Find where the given text appears and provide that cell's center as (x, y) coordinate. 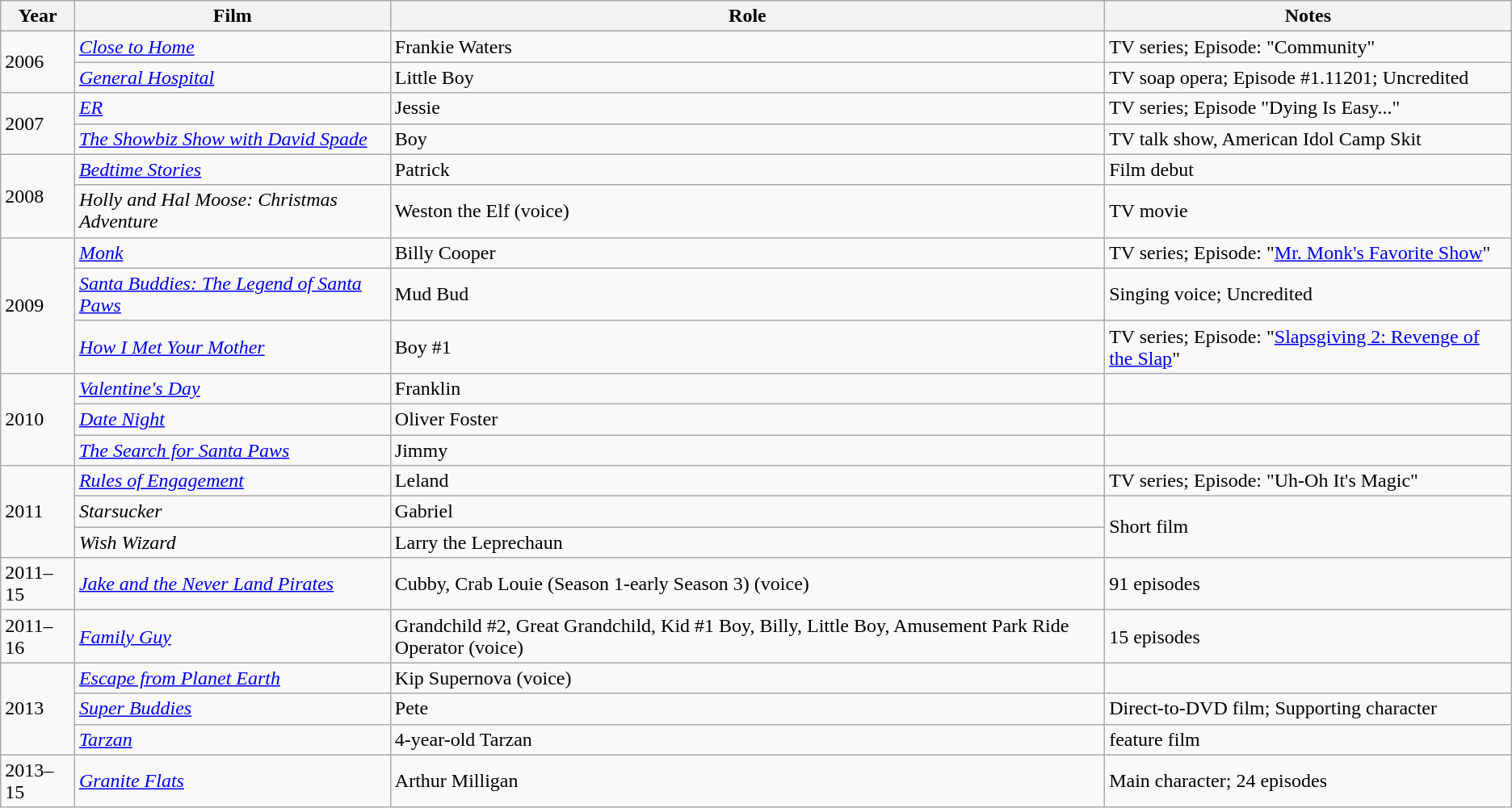
2006 (38, 62)
Santa Buddies: The Legend of Santa Paws (233, 294)
Boy #1 (747, 347)
TV series; Episode: "Uh-Oh It's Magic" (1308, 481)
Granite Flats (233, 781)
TV movie (1308, 211)
General Hospital (233, 77)
Escape from Planet Earth (233, 678)
Film debut (1308, 170)
Super Buddies (233, 709)
Year (38, 16)
Valentine's Day (233, 388)
Leland (747, 481)
TV series; Episode: "Slapsgiving 2: Revenge of the Slap" (1308, 347)
Date Night (233, 419)
TV series; Episode "Dying Is Easy..." (1308, 108)
Rules of Engagement (233, 481)
TV series; Episode: "Mr. Monk's Favorite Show" (1308, 253)
Close to Home (233, 47)
2007 (38, 124)
Little Boy (747, 77)
Starsucker (233, 512)
How I Met Your Mother (233, 347)
feature film (1308, 739)
Gabriel (747, 512)
Frankie Waters (747, 47)
2013–15 (38, 781)
Weston the Elf (voice) (747, 211)
2011–16 (38, 636)
Direct-to-DVD film; Supporting character (1308, 709)
2010 (38, 419)
TV series; Episode: "Community" (1308, 47)
Main character; 24 episodes (1308, 781)
TV soap opera; Episode #1.11201; Uncredited (1308, 77)
Holly and Hal Moose: Christmas Adventure (233, 211)
Film (233, 16)
Bedtime Stories (233, 170)
Jimmy (747, 450)
Jessie (747, 108)
2009 (38, 305)
4-year-old Tarzan (747, 739)
Family Guy (233, 636)
ER (233, 108)
Wish Wizard (233, 542)
Short film (1308, 527)
Jake and the Never Land Pirates (233, 584)
Boy (747, 139)
2011 (38, 512)
The Search for Santa Paws (233, 450)
Kip Supernova (voice) (747, 678)
TV talk show, American Idol Camp Skit (1308, 139)
15 episodes (1308, 636)
Oliver Foster (747, 419)
Larry the Leprechaun (747, 542)
Pete (747, 709)
Franklin (747, 388)
Monk (233, 253)
Mud Bud (747, 294)
Billy Cooper (747, 253)
Role (747, 16)
Notes (1308, 16)
2008 (38, 195)
Tarzan (233, 739)
Arthur Milligan (747, 781)
Patrick (747, 170)
The Showbiz Show with David Spade (233, 139)
91 episodes (1308, 584)
Grandchild #2, Great Grandchild, Kid #1 Boy, Billy, Little Boy, Amusement Park Ride Operator (voice) (747, 636)
Cubby, Crab Louie (Season 1-early Season 3) (voice) (747, 584)
2013 (38, 709)
2011–15 (38, 584)
Singing voice; Uncredited (1308, 294)
